Scan for the cell matching the given text and deliver its (X, Y) coordinate at center. 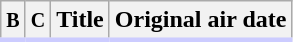
B (13, 21)
Title (80, 21)
Original air date (200, 21)
C (38, 21)
